Scan for the cell matching the given text and deliver its (X, Y) coordinate at center. 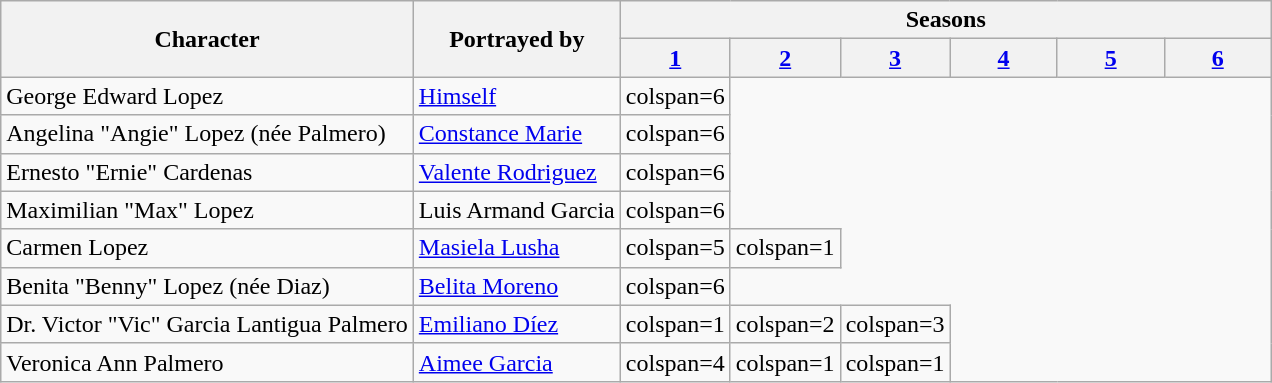
Portrayed by (516, 39)
6 (1218, 58)
Veronica Ann Palmero (208, 362)
Angelina "Angie" Lopez (née Palmero) (208, 134)
Himself (516, 96)
2 (785, 58)
colspan=3 (895, 324)
3 (895, 58)
5 (1110, 58)
Aimee Garcia (516, 362)
Maximilian "Max" Lopez (208, 210)
1 (675, 58)
Luis Armand Garcia (516, 210)
colspan=5 (675, 248)
Character (208, 39)
Masiela Lusha (516, 248)
4 (1004, 58)
colspan=2 (785, 324)
Belita Moreno (516, 286)
Carmen Lopez (208, 248)
Emiliano Díez (516, 324)
Dr. Victor "Vic" Garcia Lantigua Palmero (208, 324)
Ernesto "Ernie" Cardenas (208, 172)
Benita "Benny" Lopez (née Diaz) (208, 286)
Valente Rodriguez (516, 172)
George Edward Lopez (208, 96)
Constance Marie (516, 134)
Seasons (946, 20)
colspan=4 (675, 362)
